For the text-containing cell, return its midpoint in (x, y) coordinate format. 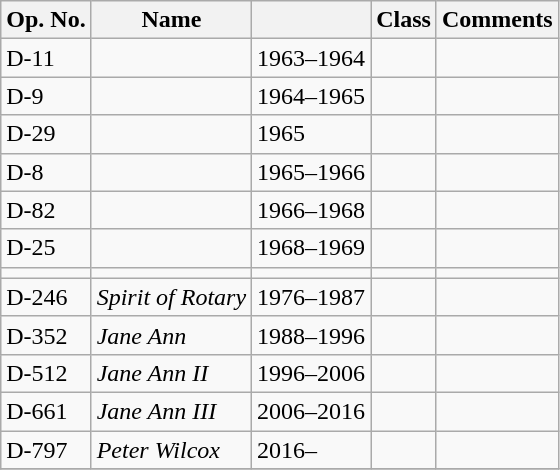
Spirit of Rotary (171, 297)
D-82 (46, 210)
Jane Ann II (171, 373)
D-661 (46, 411)
1996–2006 (312, 373)
Name (171, 20)
1964–1965 (312, 96)
D-797 (46, 449)
2016– (312, 449)
D-352 (46, 335)
1966–1968 (312, 210)
D-512 (46, 373)
D-29 (46, 134)
Comments (497, 20)
Class (404, 20)
1963–1964 (312, 58)
D-25 (46, 248)
D-9 (46, 96)
1976–1987 (312, 297)
Op. No. (46, 20)
Peter Wilcox (171, 449)
Jane Ann (171, 335)
1968–1969 (312, 248)
D-8 (46, 172)
1988–1996 (312, 335)
D-11 (46, 58)
Jane Ann III (171, 411)
1965 (312, 134)
2006–2016 (312, 411)
D-246 (46, 297)
1965–1966 (312, 172)
